Find where the given text appears and provide that cell's center as [X, Y] coordinate. 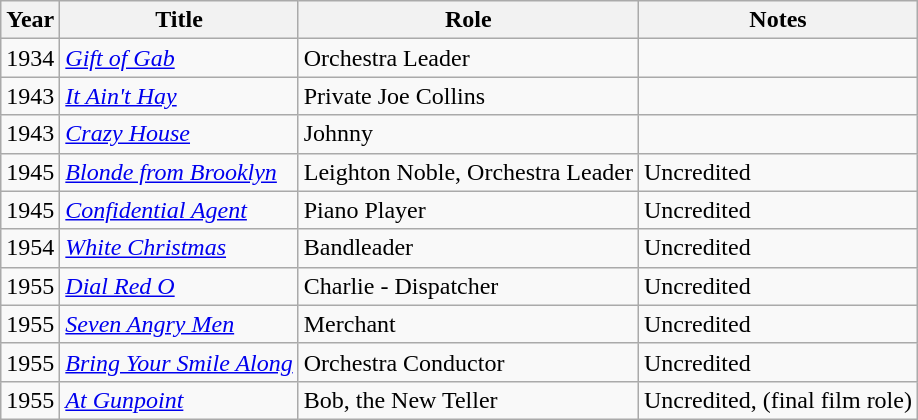
Title [179, 20]
At Gunpoint [179, 400]
Gift of Gab [179, 58]
White Christmas [179, 248]
Orchestra Conductor [468, 362]
Blonde from Brooklyn [179, 172]
Charlie - Dispatcher [468, 286]
Piano Player [468, 210]
Bring Your Smile Along [179, 362]
Bandleader [468, 248]
Bob, the New Teller [468, 400]
Leighton Noble, Orchestra Leader [468, 172]
Seven Angry Men [179, 324]
Role [468, 20]
Year [30, 20]
Uncredited, (final film role) [778, 400]
1934 [30, 58]
Private Joe Collins [468, 96]
It Ain't Hay [179, 96]
Dial Red O [179, 286]
1954 [30, 248]
Johnny [468, 134]
Confidential Agent [179, 210]
Notes [778, 20]
Crazy House [179, 134]
Orchestra Leader [468, 58]
Merchant [468, 324]
